From the cell containing the given text, extract its center point as (x, y) coordinate. 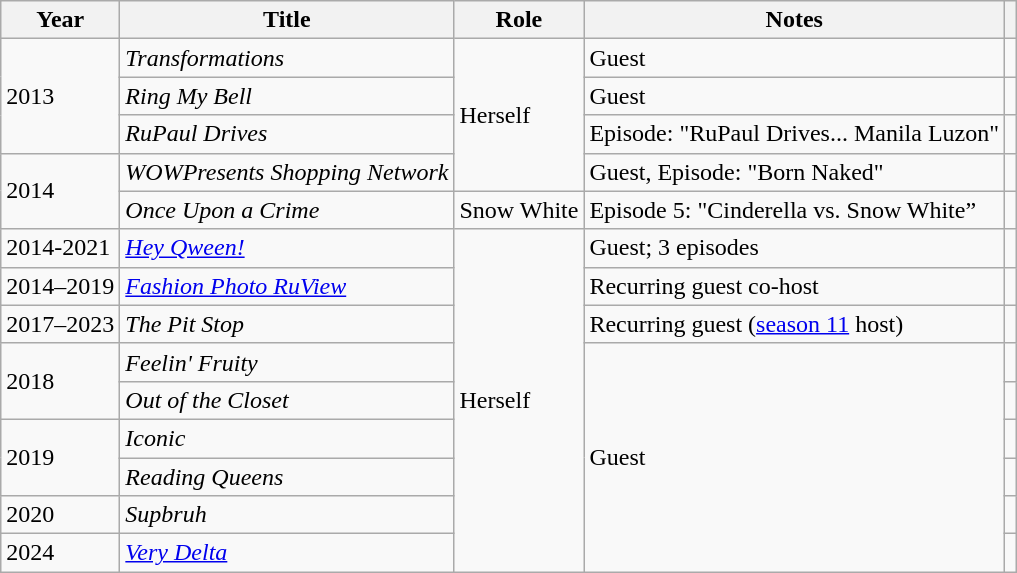
Feelin' Fruity (287, 362)
Notes (794, 20)
Guest, Episode: "Born Naked" (794, 172)
2020 (60, 515)
Hey Qween! (287, 248)
Year (60, 20)
2014–2019 (60, 286)
Episode: "RuPaul Drives... Manila Luzon" (794, 134)
Recurring guest (season 11 host) (794, 324)
Once Upon a Crime (287, 210)
Transformations (287, 58)
2018 (60, 381)
2013 (60, 96)
Snow White (519, 210)
Episode 5: "Cinderella vs. Snow White” (794, 210)
2024 (60, 553)
Guest; 3 episodes (794, 248)
2014 (60, 191)
Role (519, 20)
Iconic (287, 438)
The Pit Stop (287, 324)
Reading Queens (287, 477)
RuPaul Drives (287, 134)
Recurring guest co-host (794, 286)
2019 (60, 457)
2014-2021 (60, 248)
Title (287, 20)
Ring My Bell (287, 96)
Fashion Photo RuView (287, 286)
2017–2023 (60, 324)
WOWPresents Shopping Network (287, 172)
Out of the Closet (287, 400)
Very Delta (287, 553)
Supbruh (287, 515)
